Return the (x, y) coordinate for the center point of the cell that contains the specified text.  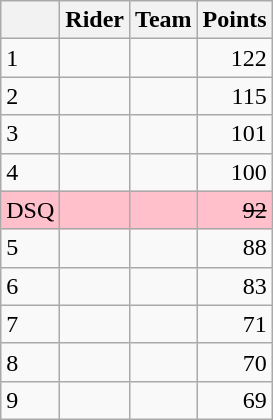
Team (164, 20)
115 (234, 96)
71 (234, 324)
92 (234, 210)
7 (30, 324)
Points (234, 20)
5 (30, 248)
69 (234, 400)
100 (234, 172)
DSQ (30, 210)
101 (234, 134)
Rider (95, 20)
88 (234, 248)
1 (30, 58)
9 (30, 400)
122 (234, 58)
70 (234, 362)
6 (30, 286)
2 (30, 96)
3 (30, 134)
8 (30, 362)
4 (30, 172)
83 (234, 286)
